Extract the [x, y] coordinate from the center of the cell holding the provided text.  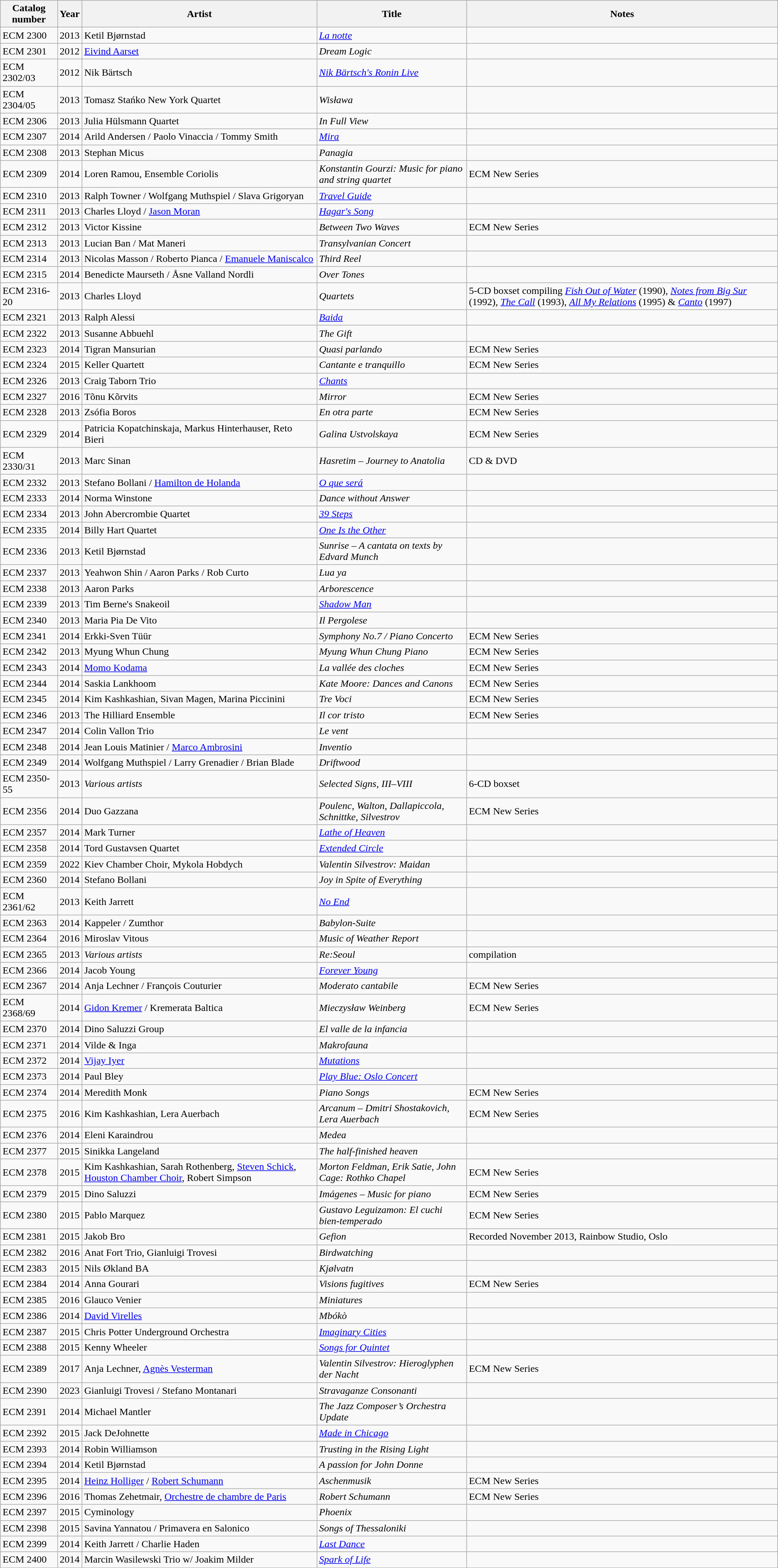
The Hilliard Ensemble [199, 715]
ECM 2370 [29, 1029]
Symphony No.7 / Piano Concerto [391, 636]
ECM 2344 [29, 683]
Play Blue: Oslo Concert [391, 1076]
Anja Lechner / François Couturier [199, 986]
Kjølvatn [391, 1268]
Robin Williamson [199, 1449]
ECM 2396 [29, 1497]
39 Steps [391, 514]
Gidon Kremer / Kremerata Baltica [199, 1008]
Catalog number [29, 14]
Thomas Zehetmair, Orchestre de chambre de Paris [199, 1497]
Kim Kashkashian, Sarah Rothenberg, Steven Schick, Houston Chamber Choir, Robert Simpson [199, 1172]
Billy Hart Quartet [199, 530]
Charles Lloyd [199, 296]
Erkki-Sven Tüür [199, 636]
Lathe of Heaven [391, 833]
ECM 2391 [29, 1412]
Cantante e tranquillo [391, 365]
ECM 2328 [29, 412]
Imágenes – Music for piano [391, 1194]
Piano Songs [391, 1092]
Tõnu Kõrvits [199, 397]
Il cor tristo [391, 715]
Travel Guide [391, 195]
5-CD boxset compiling Fish Out of Water (1990), Notes from Big Sur (1992), The Call (1993), All My Relations (1995) & Canto (1997) [623, 296]
Robert Schumann [391, 1497]
Miroslav Vitous [199, 939]
Glauco Venier [199, 1300]
Kim Kashkashian, Sivan Magen, Marina Piccinini [199, 699]
ECM 2343 [29, 668]
Lua ya [391, 573]
Nils Økland BA [199, 1268]
Mirror [391, 397]
Makrofauna [391, 1045]
ECM 2323 [29, 349]
ECM 2338 [29, 589]
ECM 2348 [29, 747]
ECM 2322 [29, 333]
ECM 2376 [29, 1135]
ECM 2359 [29, 864]
ECM 2329 [29, 434]
ECM 2375 [29, 1114]
ECM 2371 [29, 1045]
ECM 2394 [29, 1465]
Stravaganze Consonanti [391, 1390]
O que será [391, 482]
Wisława [391, 100]
Vilde & Inga [199, 1045]
Tord Gustavsen Quartet [199, 848]
Eivind Aarset [199, 51]
Momo Kodama [199, 668]
Nik Bärtsch's Ronin Live [391, 72]
Julia Hülsmann Quartet [199, 121]
Hasretim – Journey to Anatolia [391, 461]
Anna Gourari [199, 1284]
Kenny Wheeler [199, 1347]
ECM 2339 [29, 604]
Visions fugitives [391, 1284]
Chants [391, 381]
ECM 2388 [29, 1347]
Aschenmusik [391, 1481]
ECM 2389 [29, 1368]
ECM 2387 [29, 1331]
2017 [70, 1368]
Sunrise – A cantata on texts by Edvard Munch [391, 551]
Keith Jarrett / Charlie Haden [199, 1544]
Anja Lechner, Agnès Vesterman [199, 1368]
ECM 2373 [29, 1076]
Galina Ustvolskaya [391, 434]
ECM 2397 [29, 1512]
ECM 2384 [29, 1284]
Valentin Silvestrov: Hieroglyphen der Nacht [391, 1368]
ECM 2363 [29, 923]
ECM 2399 [29, 1544]
Benedicte Maurseth / Åsne Valland Nordli [199, 275]
ECM 2398 [29, 1528]
Music of Weather Report [391, 939]
ECM 2357 [29, 833]
ECM 2378 [29, 1172]
ECM 2400 [29, 1560]
ECM 2356 [29, 811]
Phoenix [391, 1512]
ECM 2382 [29, 1252]
ECM 2393 [29, 1449]
Mark Turner [199, 833]
Year [70, 14]
ECM 2377 [29, 1151]
ECM 2358 [29, 848]
Chris Potter Underground Orchestra [199, 1331]
Artist [199, 14]
6-CD boxset [623, 784]
The Gift [391, 333]
ECM 2312 [29, 227]
Stefano Bollani [199, 880]
Tigran Mansurian [199, 349]
Joy in Spite of Everything [391, 880]
Arcanum – Dmitri Shostakovich, Lera Auerbach [391, 1114]
In Full View [391, 121]
ECM 2365 [29, 954]
Ralph Alessi [199, 318]
ECM 2386 [29, 1316]
ECM 2316-20 [29, 296]
Panagia [391, 153]
A passion for John Donne [391, 1465]
ECM 2374 [29, 1092]
ECM 2302/03 [29, 72]
ECM 2326 [29, 381]
Inventio [391, 747]
ECM 2346 [29, 715]
Songs for Quintet [391, 1347]
Tre Voci [391, 699]
Recorded November 2013, Rainbow Studio, Oslo [623, 1237]
ECM 2395 [29, 1481]
Anat Fort Trio, Gianluigi Trovesi [199, 1252]
ECM 2327 [29, 397]
Jean Louis Matinier / Marco Ambrosini [199, 747]
Meredith Monk [199, 1092]
Charles Lloyd / Jason Moran [199, 211]
Stefano Bollani / Hamilton de Holanda [199, 482]
2022 [70, 864]
Moderato cantabile [391, 986]
ECM 2301 [29, 51]
Forever Young [391, 970]
No End [391, 901]
ECM 2379 [29, 1194]
Gefion [391, 1237]
ECM 2347 [29, 731]
ECM 2314 [29, 259]
Poulenc, Walton, Dallapiccola, Schnittke, Silvestrov [391, 811]
Kate Moore: Dances and Canons [391, 683]
Between Two Waves [391, 227]
Dance without Answer [391, 498]
Imaginary Cities [391, 1331]
El valle de la infancia [391, 1029]
Notes [623, 14]
Eleni Karaindrou [199, 1135]
ECM 2332 [29, 482]
ECM 2340 [29, 620]
La vallée des cloches [391, 668]
Last Dance [391, 1544]
ECM 2310 [29, 195]
Dino Saluzzi [199, 1194]
ECM 2300 [29, 35]
ECM 2372 [29, 1060]
Patricia Kopatchinskaja, Markus Hinterhauser, Reto Bieri [199, 434]
Loren Ramou, Ensemble Coriolis [199, 174]
Arild Andersen / Paolo Vinaccia / Tommy Smith [199, 137]
ECM 2385 [29, 1300]
ECM 2350-55 [29, 784]
Michael Mantler [199, 1412]
Title [391, 14]
Hagar's Song [391, 211]
Gianluigi Trovesi / Stefano Montanari [199, 1390]
Konstantin Gourzi: Music for piano and string quartet [391, 174]
Miniatures [391, 1300]
Medea [391, 1135]
Aaron Parks [199, 589]
ECM 2368/69 [29, 1008]
Mbókò [391, 1316]
Zsófia Boros [199, 412]
Over Tones [391, 275]
Vijay Iyer [199, 1060]
compilation [623, 954]
ECM 2392 [29, 1433]
Extended Circle [391, 848]
Jakob Bro [199, 1237]
Nik Bärtsch [199, 72]
Mira [391, 137]
Tomasz Stańko New York Quartet [199, 100]
ECM 2345 [29, 699]
Maria Pia De Vito [199, 620]
One Is the Other [391, 530]
Pablo Marquez [199, 1215]
Kiev Chamber Choir, Mykola Hobdych [199, 864]
The Jazz Composer’s Orchestra Update [391, 1412]
ECM 2309 [29, 174]
Colin Vallon Trio [199, 731]
ECM 2330/31 [29, 461]
Keith Jarrett [199, 901]
Savina Yannatou / Primavera en Salonico [199, 1528]
Quartets [391, 296]
Victor Kissine [199, 227]
ECM 2349 [29, 762]
ECM 2333 [29, 498]
ECM 2367 [29, 986]
Spark of Life [391, 1560]
ECM 2311 [29, 211]
ECM 2337 [29, 573]
Nicolas Masson / Roberto Pianca / Emanuele Maniscalco [199, 259]
ECM 2324 [29, 365]
Selected Signs, III–VIII [391, 784]
Songs of Thessaloniki [391, 1528]
Saskia Lankhoom [199, 683]
Il Pergolese [391, 620]
Duo Gazzana [199, 811]
Cyminology [199, 1512]
Gustavo Leguizamon: El cuchi bien-temperado [391, 1215]
Le vent [391, 731]
2023 [70, 1390]
ECM 2308 [29, 153]
Transylvanian Concert [391, 243]
Dino Saluzzi Group [199, 1029]
ECM 2364 [29, 939]
Stephan Micus [199, 153]
Quasi parlando [391, 349]
CD & DVD [623, 461]
Mieczysław Weinberg [391, 1008]
Shadow Man [391, 604]
ECM 2381 [29, 1237]
ECM 2304/05 [29, 100]
Birdwatching [391, 1252]
Valentin Silvestrov: Maidan [391, 864]
Baida [391, 318]
Marc Sinan [199, 461]
Wolfgang Muthspiel / Larry Grenadier / Brian Blade [199, 762]
Kim Kashkashian, Lera Auerbach [199, 1114]
The half-finished heaven [391, 1151]
Dream Logic [391, 51]
Driftwood [391, 762]
ECM 2321 [29, 318]
Norma Winstone [199, 498]
Sinikka Langeland [199, 1151]
Lucian Ban / Mat Maneri [199, 243]
Heinz Holliger / Robert Schumann [199, 1481]
ECM 2390 [29, 1390]
Babylon-Suite [391, 923]
Jacob Young [199, 970]
Marcin Wasilewski Trio w/ Joakim Milder [199, 1560]
ECM 2336 [29, 551]
Tim Berne's Snakeoil [199, 604]
John Abercrombie Quartet [199, 514]
Myung Whun Chung Piano [391, 652]
ECM 2383 [29, 1268]
En otra parte [391, 412]
ECM 2306 [29, 121]
Kappeler / Zumthor [199, 923]
La notte [391, 35]
Paul Bley [199, 1076]
Ralph Towner / Wolfgang Muthspiel / Slava Grigoryan [199, 195]
Susanne Abbuehl [199, 333]
ECM 2313 [29, 243]
ECM 2307 [29, 137]
Craig Taborn Trio [199, 381]
Jack DeJohnette [199, 1433]
Myung Whun Chung [199, 652]
ECM 2360 [29, 880]
Keller Quartett [199, 365]
ECM 2342 [29, 652]
Morton Feldman, Erik Satie, John Cage: Rothko Chapel [391, 1172]
ECM 2334 [29, 514]
Arborescence [391, 589]
ECM 2366 [29, 970]
Trusting in the Rising Light [391, 1449]
ECM 2341 [29, 636]
ECM 2380 [29, 1215]
Made in Chicago [391, 1433]
David Virelles [199, 1316]
ECM 2361/62 [29, 901]
Mutations [391, 1060]
Third Reel [391, 259]
Re:Seoul [391, 954]
ECM 2315 [29, 275]
ECM 2335 [29, 530]
Yeahwon Shin / Aaron Parks / Rob Curto [199, 573]
